For the text-containing cell, return its midpoint in (X, Y) coordinate format. 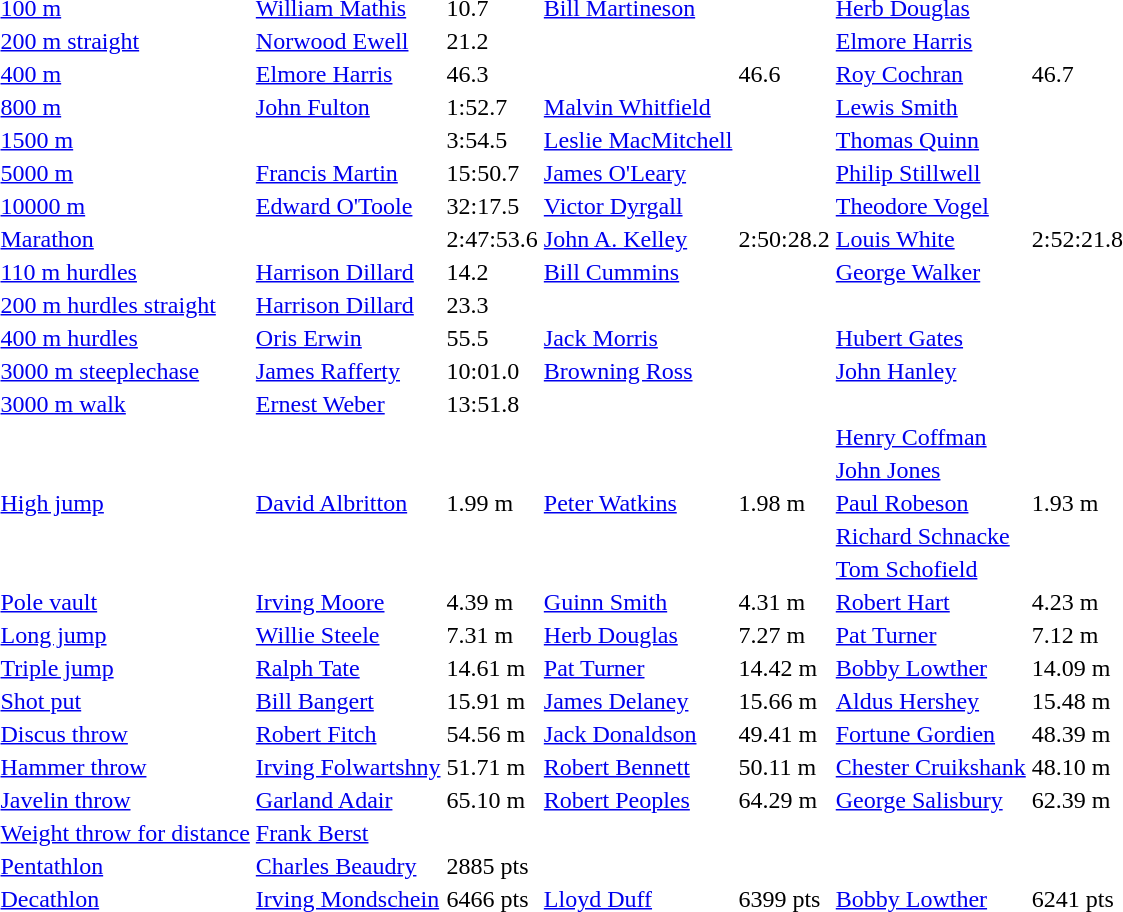
14.2 (492, 272)
Irving Folwartshny (348, 767)
1.98 m (784, 503)
14.42 m (784, 668)
Irving Moore (348, 602)
Fortune Gordien (930, 734)
Bobby Lowther (930, 668)
Henry Coffman (930, 437)
Guinn Smith (638, 602)
Browning Ross (638, 371)
James O'Leary (638, 173)
7.27 m (784, 635)
George Salisbury (930, 800)
50.11 m (784, 767)
Leslie MacMitchell (638, 140)
3:54.5 (492, 140)
Jack Donaldson (638, 734)
Herb Douglas (638, 635)
21.2 (492, 41)
64.29 m (784, 800)
Paul Robeson (930, 503)
Robert Bennett (638, 767)
Robert Hart (930, 602)
15:50.7 (492, 173)
Garland Adair (348, 800)
Theodore Vogel (930, 206)
10:01.0 (492, 371)
Peter Watkins (638, 503)
2:50:28.2 (784, 239)
Bill Cummins (638, 272)
Philip Stillwell (930, 173)
4.31 m (784, 602)
4.39 m (492, 602)
49.41 m (784, 734)
2885 pts (492, 866)
Malvin Whitfield (638, 107)
Richard Schnacke (930, 536)
Hubert Gates (930, 338)
1:52.7 (492, 107)
Oris Erwin (348, 338)
Ralph Tate (348, 668)
54.56 m (492, 734)
Frank Berst (348, 833)
2:47:53.6 (492, 239)
Charles Beaudry (348, 866)
46.6 (784, 74)
Willie Steele (348, 635)
John Jones (930, 470)
15.66 m (784, 701)
John Fulton (348, 107)
65.10 m (492, 800)
Aldus Hershey (930, 701)
Bill Bangert (348, 701)
George Walker (930, 272)
1.99 m (492, 503)
7.31 m (492, 635)
13:51.8 (492, 404)
John A. Kelley (638, 239)
14.61 m (492, 668)
23.3 (492, 305)
John Hanley (930, 371)
Lewis Smith (930, 107)
32:17.5 (492, 206)
Francis Martin (348, 173)
Ernest Weber (348, 404)
Jack Morris (638, 338)
Roy Cochran (930, 74)
Thomas Quinn (930, 140)
James Delaney (638, 701)
Norwood Ewell (348, 41)
Louis White (930, 239)
15.91 m (492, 701)
Victor Dyrgall (638, 206)
Chester Cruikshank (930, 767)
Tom Schofield (930, 569)
Robert Peoples (638, 800)
51.71 m (492, 767)
Robert Fitch (348, 734)
James Rafferty (348, 371)
Edward O'Toole (348, 206)
46.3 (492, 74)
David Albritton (348, 503)
55.5 (492, 338)
